Determine the (X, Y) coordinate at the center of the cell enclosing the given text.  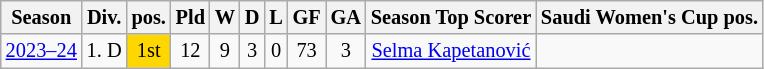
12 (190, 51)
Season Top Scorer (451, 17)
Saudi Women's Cup pos. (650, 17)
GA (346, 17)
2023–24 (42, 51)
Selma Kapetanović (451, 51)
0 (276, 51)
GF (307, 17)
W (225, 17)
pos. (149, 17)
1st (149, 51)
L (276, 17)
73 (307, 51)
9 (225, 51)
Season (42, 17)
Pld (190, 17)
1. D (104, 51)
Div. (104, 17)
D (252, 17)
